Provide the (X, Y) coordinate of the cell's center where the given text is located.  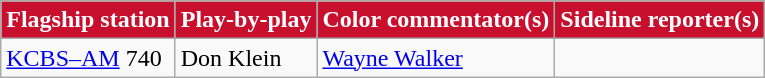
Color commentator(s) (436, 20)
Wayne Walker (436, 58)
Flagship station (88, 20)
Don Klein (246, 58)
Play-by-play (246, 20)
Sideline reporter(s) (660, 20)
KCBS–AM 740 (88, 58)
